Output the (X, Y) coordinate of the center of the cell containing the given text.  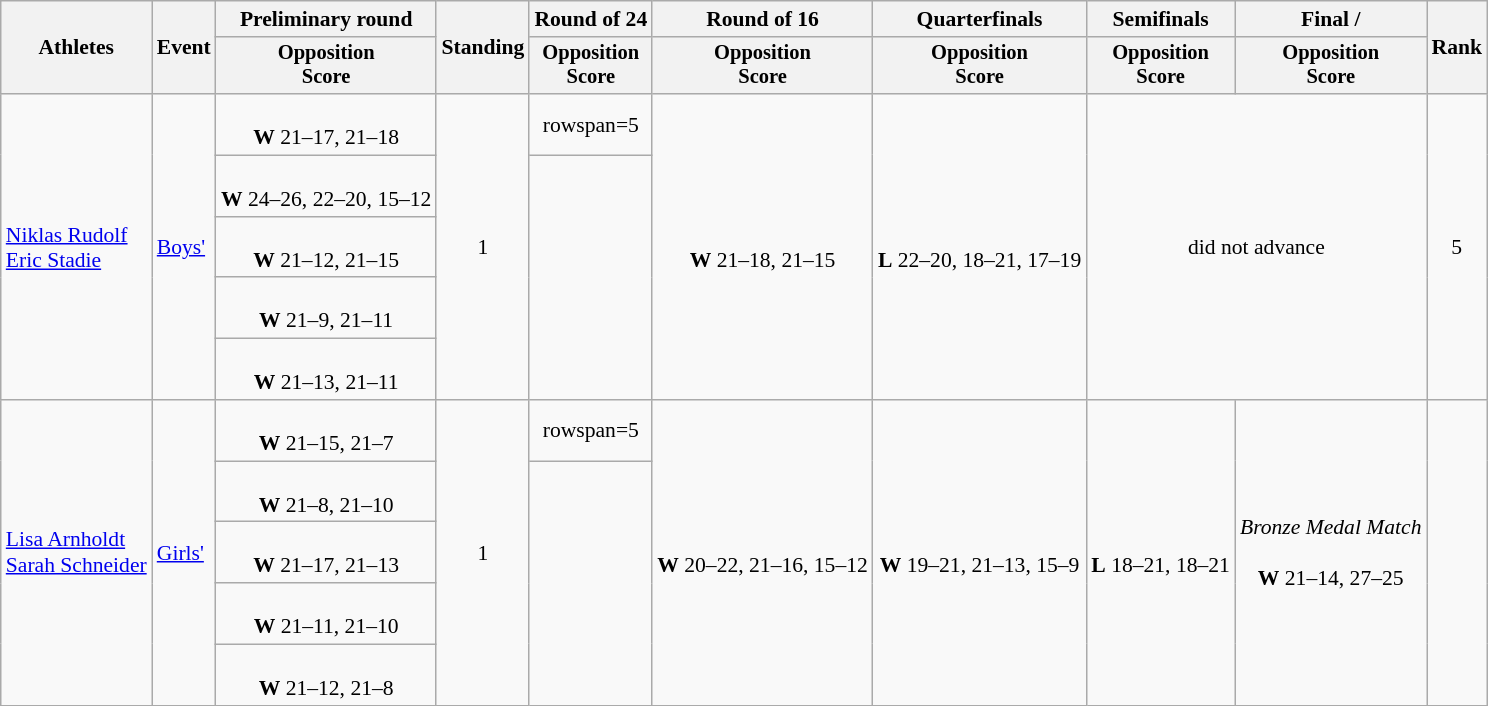
Semifinals (1160, 19)
W 21–9, 21–11 (326, 308)
L 18–21, 18–21 (1160, 553)
W 21–12, 21–8 (326, 676)
5 (1456, 247)
Niklas RudolfEric Stadie (76, 247)
Lisa ArnholdtSarah Schneider (76, 553)
L 22–20, 18–21, 17–19 (980, 247)
Girls' (184, 553)
W 21–15, 21–7 (326, 430)
Preliminary round (326, 19)
W 20–22, 21–16, 15–12 (762, 553)
did not advance (1256, 247)
Final / (1331, 19)
Quarterfinals (980, 19)
W 24–26, 22–20, 15–12 (326, 186)
Standing (482, 48)
W 21–17, 21–13 (326, 552)
Round of 24 (590, 19)
Athletes (76, 48)
W 21–13, 21–11 (326, 370)
W 21–8, 21–10 (326, 492)
W 21–17, 21–18 (326, 124)
Round of 16 (762, 19)
Bronze Medal MatchW 21–14, 27–25 (1331, 553)
Rank (1456, 48)
Event (184, 48)
W 21–12, 21–15 (326, 248)
W 21–11, 21–10 (326, 614)
W 21–18, 21–15 (762, 247)
W 19–21, 21–13, 15–9 (980, 553)
Boys' (184, 247)
